From the cell containing the given text, extract its center point as (x, y) coordinate. 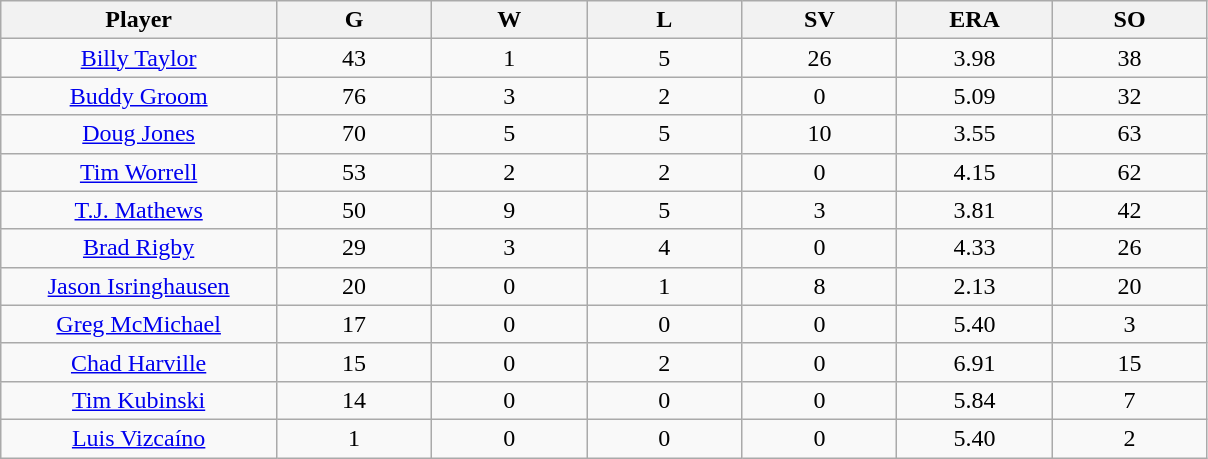
32 (1130, 96)
76 (354, 96)
4 (664, 248)
G (354, 20)
Tim Worrell (139, 172)
38 (1130, 58)
Chad Harville (139, 362)
29 (354, 248)
Player (139, 20)
17 (354, 324)
50 (354, 210)
SV (820, 20)
14 (354, 400)
3.81 (974, 210)
7 (1130, 400)
Tim Kubinski (139, 400)
5.09 (974, 96)
SO (1130, 20)
L (664, 20)
42 (1130, 210)
63 (1130, 134)
8 (820, 286)
ERA (974, 20)
Jason Isringhausen (139, 286)
4.33 (974, 248)
62 (1130, 172)
W (510, 20)
3.55 (974, 134)
2.13 (974, 286)
9 (510, 210)
4.15 (974, 172)
T.J. Mathews (139, 210)
43 (354, 58)
70 (354, 134)
Luis Vizcaíno (139, 438)
Brad Rigby (139, 248)
Greg McMichael (139, 324)
6.91 (974, 362)
Billy Taylor (139, 58)
Buddy Groom (139, 96)
5.84 (974, 400)
Doug Jones (139, 134)
10 (820, 134)
53 (354, 172)
3.98 (974, 58)
